Provide the [x, y] coordinate of the cell's center where the given text is located.  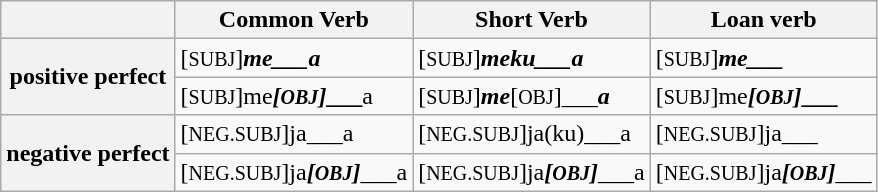
[SUBJ]me[OBJ]___ [764, 96]
negative perfect [88, 153]
[NEG.SUBJ]ja(ku)___a [532, 134]
[NEG.SUBJ]ja[OBJ]___ [764, 172]
[SUBJ]me___ [764, 58]
[NEG.SUBJ]ja___a [294, 134]
positive perfect [88, 77]
Loan verb [764, 20]
Common Verb [294, 20]
[SUBJ]meku___a [532, 58]
Short Verb [532, 20]
[SUBJ]me___a [294, 58]
[NEG.SUBJ]ja___ [764, 134]
